Return the [x, y] coordinate for the center point of the cell that contains the specified text.  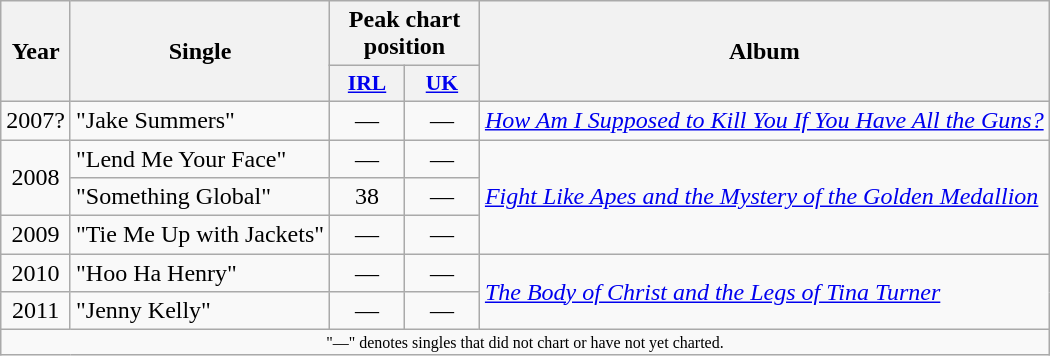
2010 [36, 273]
Album [764, 52]
Fight Like Apes and the Mystery of the Golden Medallion [764, 197]
The Body of Christ and the Legs of Tina Turner [764, 292]
IRL [368, 84]
2009 [36, 235]
Single [200, 52]
"Something Global" [200, 197]
2008 [36, 178]
"Hoo Ha Henry" [200, 273]
Year [36, 52]
2007? [36, 120]
"Tie Me Up with Jackets" [200, 235]
How Am I Supposed to Kill You If You Have All the Guns? [764, 120]
38 [368, 197]
2011 [36, 311]
"Jenny Kelly" [200, 311]
"Lend Me Your Face" [200, 159]
"Jake Summers" [200, 120]
UK [442, 84]
"—" denotes singles that did not chart or have not yet charted. [525, 342]
Peak chart position [405, 34]
